Identify which cell holds the provided text, then report its [x, y] central coordinate. 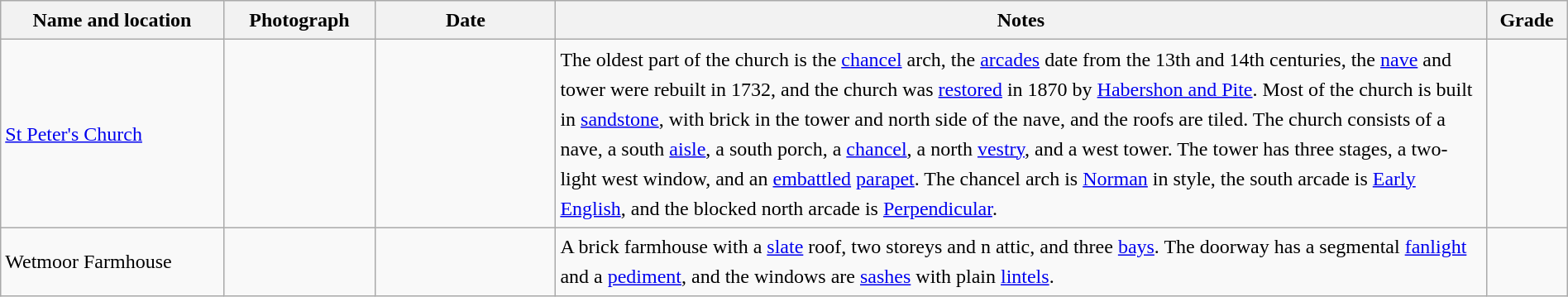
Date [466, 20]
Grade [1527, 20]
Notes [1021, 20]
Name and location [112, 20]
Photograph [299, 20]
St Peter's Church [112, 134]
Wetmoor Farmhouse [112, 261]
